Extract the (X, Y) coordinate from the center of the cell holding the provided text.  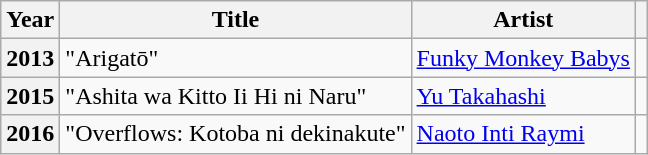
2016 (30, 134)
"Arigatō" (236, 58)
Year (30, 20)
Yu Takahashi (523, 96)
"Ashita wa Kitto Ii Hi ni Naru" (236, 96)
Title (236, 20)
Naoto Inti Raymi (523, 134)
"Overflows: Kotoba ni dekinakute" (236, 134)
Funky Monkey Babys (523, 58)
Artist (523, 20)
2013 (30, 58)
2015 (30, 96)
